Pinpoint the cell where the given text exists, returning its [X, Y] midpoint coordinate. 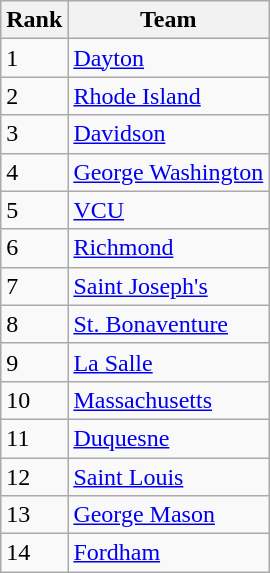
Davidson [168, 134]
1 [34, 58]
Team [168, 20]
13 [34, 515]
9 [34, 362]
Rank [34, 20]
4 [34, 172]
La Salle [168, 362]
6 [34, 248]
Saint Joseph's [168, 286]
St. Bonaventure [168, 324]
Dayton [168, 58]
Duquesne [168, 438]
12 [34, 477]
Fordham [168, 553]
11 [34, 438]
8 [34, 324]
Richmond [168, 248]
George Mason [168, 515]
VCU [168, 210]
10 [34, 400]
2 [34, 96]
14 [34, 553]
Rhode Island [168, 96]
Saint Louis [168, 477]
5 [34, 210]
Massachusetts [168, 400]
3 [34, 134]
7 [34, 286]
George Washington [168, 172]
